Scan for the cell matching the given text and deliver its [X, Y] coordinate at center. 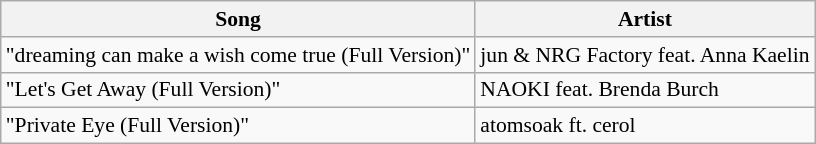
"dreaming can make a wish come true (Full Version)" [238, 55]
Artist [644, 19]
atomsoak ft. cerol [644, 126]
"Private Eye (Full Version)" [238, 126]
jun & NRG Factory feat. Anna Kaelin [644, 55]
"Let's Get Away (Full Version)" [238, 90]
Song [238, 19]
NAOKI feat. Brenda Burch [644, 90]
